Locate the cell with the specified text and output its [x, y] center coordinate. 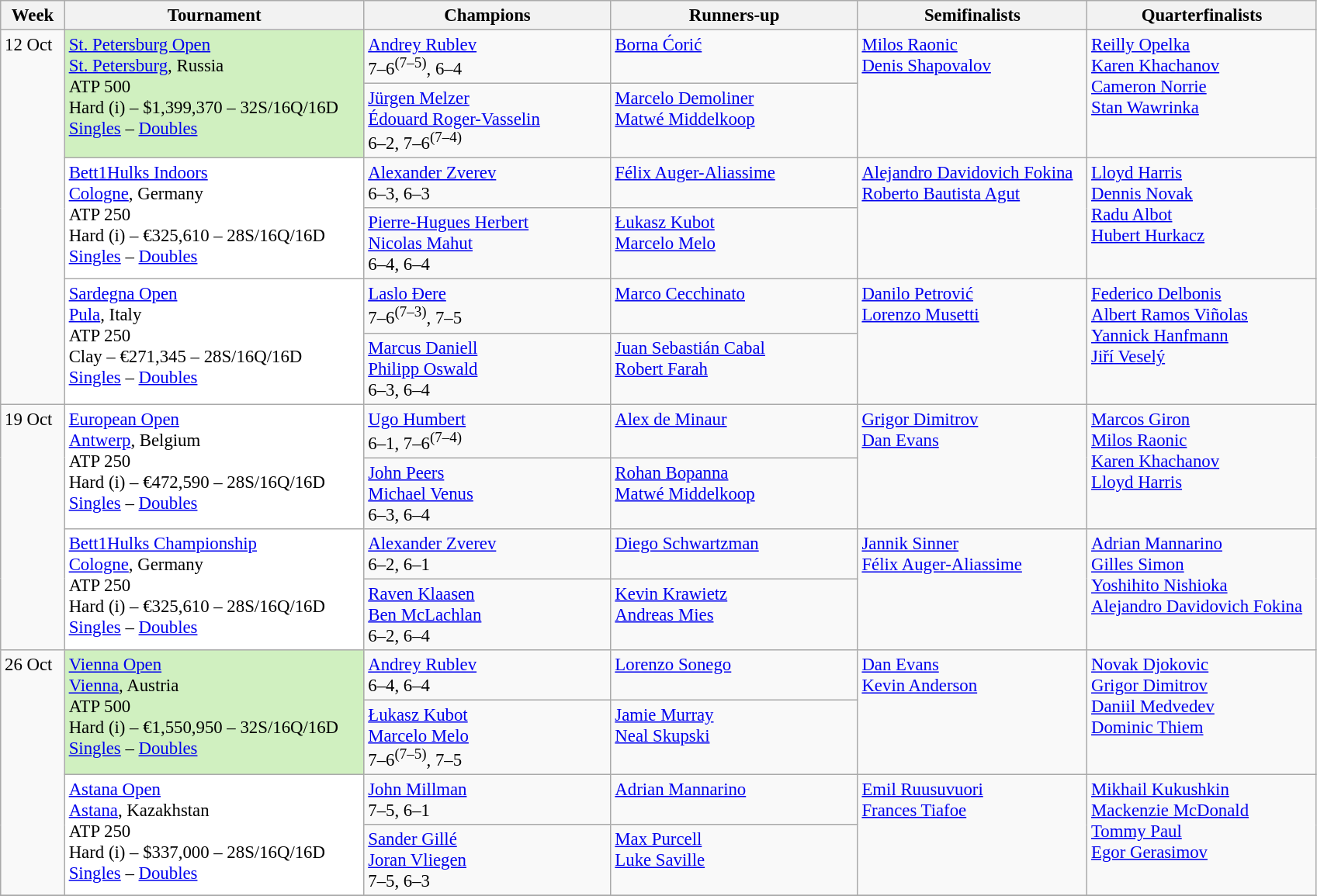
Juan Sebastián Cabal Robert Farah [734, 368]
John Millman 7–5, 6–1 [487, 801]
Lorenzo Sonego [734, 675]
Borna Ćorić [734, 57]
Sander Gillé Joran Vliegen 7–5, 6–3 [487, 860]
Marcelo Demoliner Matwé Middelkoop [734, 121]
Marcos Giron Milos Raonic Karen Khachanov Lloyd Harris [1202, 467]
Emil Ruusuvuori Frances Tiafoe [972, 835]
Astana OpenAstana, KazakhstanATP 250Hard (i) – $337,000 – 28S/16Q/16D Singles – Doubles [214, 835]
Federico Delbonis Albert Ramos Viñolas Yannick Hanfmann Jiří Veselý [1202, 341]
Adrian Mannarino Gilles Simon Yoshihito Nishioka Alejandro Davidovich Fokina [1202, 590]
Pierre-Hugues Herbert Nicolas Mahut6–4, 6–4 [487, 244]
Champions [487, 16]
Adrian Mannarino [734, 801]
Mikhail Kukushkin Mackenzie McDonald Tommy Paul Egor Gerasimov [1202, 835]
Lloyd Harris Dennis Novak Radu Albot Hubert Hurkacz [1202, 219]
Félix Auger-Aliassime [734, 183]
Diego Schwartzman [734, 554]
Week [33, 16]
Sardegna OpenPula, ItalyATP 250Clay – €271,345 – 28S/16Q/16DSingles – Doubles [214, 341]
Reilly Opelka Karen Khachanov Cameron Norrie Stan Wawrinka [1202, 95]
Bett1Hulks ChampionshipCologne, GermanyATP 250Hard (i) – €325,610 – 28S/16Q/16D Singles – Doubles [214, 590]
Ugo Humbert 6–1, 7–6(7–4) [487, 431]
Jürgen Melzer Édouard Roger-Vasselin 6–2, 7–6(7–4) [487, 121]
Marcus Daniell Philipp Oswald6–3, 6–4 [487, 368]
Andrey Rublev7–6(7–5), 6–4 [487, 57]
Alexander Zverev6–3, 6–3 [487, 183]
19 Oct [33, 528]
Danilo Petrović Lorenzo Musetti [972, 341]
Alejandro Davidovich Fokina Roberto Bautista Agut [972, 219]
12 Oct [33, 217]
Quarterfinalists [1202, 16]
John Peers Michael Venus 6–3, 6–4 [487, 493]
Raven Klaasen Ben McLachlan 6–2, 6–4 [487, 614]
Laslo Đere7–6(7–3), 7–5 [487, 306]
Kevin Krawietz Andreas Mies [734, 614]
Runners-up [734, 16]
Grigor Dimitrov Dan Evans [972, 467]
Max Purcell Luke Saville [734, 860]
Andrey Rublev 6–4, 6–4 [487, 675]
Alex de Minaur [734, 431]
Łukasz Kubot Marcelo Melo [734, 244]
Semifinalists [972, 16]
Novak Djokovic Grigor Dimitrov Daniil Medvedev Dominic Thiem [1202, 712]
St. Petersburg Open St. Petersburg, RussiaATP 500Hard (i) – $1,399,370 – 32S/16Q/16D Singles – Doubles [214, 95]
Alexander Zverev6–2, 6–1 [487, 554]
Milos Raonic Denis Shapovalov [972, 95]
Vienna Open Vienna, AustriaATP 500Hard (i) – €1,550,950 – 32S/16Q/16DSingles – Doubles [214, 712]
Marco Cecchinato [734, 306]
European OpenAntwerp, BelgiumATP 250Hard (i) – €472,590 – 28S/16Q/16DSingles – Doubles [214, 467]
Rohan Bopanna Matwé Middelkoop [734, 493]
Jamie Murray Neal Skupski [734, 737]
Łukasz Kubot Marcelo Melo 7–6(7–5), 7–5 [487, 737]
Tournament [214, 16]
Dan Evans Kevin Anderson [972, 712]
Bett1Hulks IndoorsCologne, GermanyATP 250Hard (i) – €325,610 – 28S/16Q/16DSingles – Doubles [214, 219]
26 Oct [33, 773]
Jannik Sinner Félix Auger-Aliassime [972, 590]
